Extract the (x, y) coordinate from the center of the cell holding the provided text.  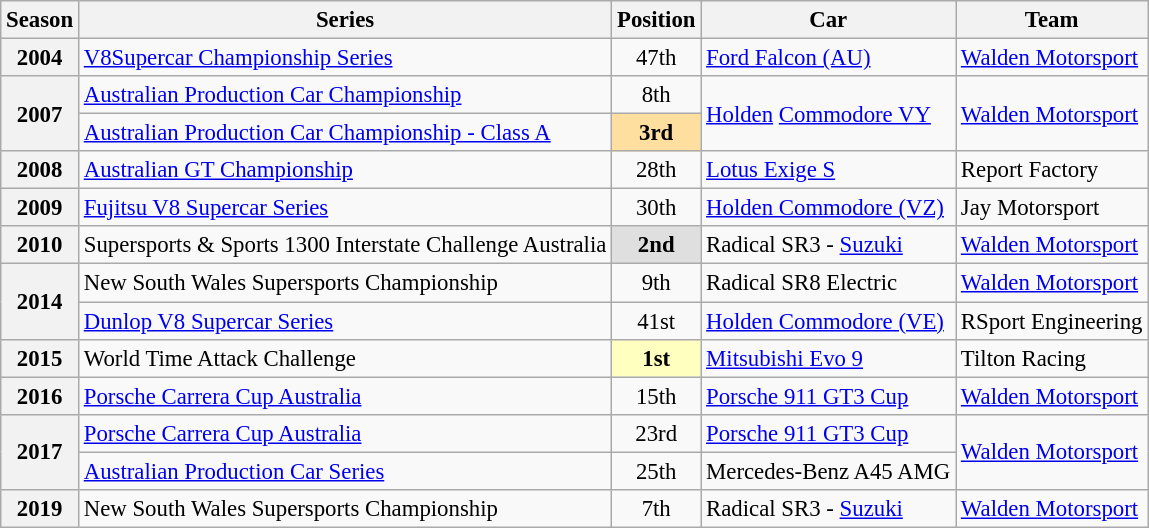
Report Factory (1052, 170)
Australian GT Championship (344, 170)
Mercedes-Benz A45 AMG (828, 471)
Car (828, 20)
Holden Commodore VY (828, 114)
3rd (656, 133)
2007 (40, 114)
Season (40, 20)
41st (656, 321)
World Time Attack Challenge (344, 358)
Australian Production Car Championship - Class A (344, 133)
1st (656, 358)
Tilton Racing (1052, 358)
2nd (656, 245)
30th (656, 208)
23rd (656, 433)
2015 (40, 358)
Australian Production Car Series (344, 471)
9th (656, 283)
Supersports & Sports 1300 Interstate Challenge Australia (344, 245)
Radical SR8 Electric (828, 283)
28th (656, 170)
2009 (40, 208)
Holden Commodore (VZ) (828, 208)
47th (656, 58)
V8Supercar Championship Series (344, 58)
2008 (40, 170)
Mitsubishi Evo 9 (828, 358)
2016 (40, 396)
15th (656, 396)
2010 (40, 245)
2017 (40, 452)
Jay Motorsport (1052, 208)
Holden Commodore (VE) (828, 321)
Series (344, 20)
Team (1052, 20)
Position (656, 20)
RSport Engineering (1052, 321)
7th (656, 509)
2019 (40, 509)
Fujitsu V8 Supercar Series (344, 208)
Dunlop V8 Supercar Series (344, 321)
Ford Falcon (AU) (828, 58)
Australian Production Car Championship (344, 95)
2004 (40, 58)
2014 (40, 302)
25th (656, 471)
Lotus Exige S (828, 170)
8th (656, 95)
